Determine the [x, y] coordinate at the center of the cell enclosing the given text.  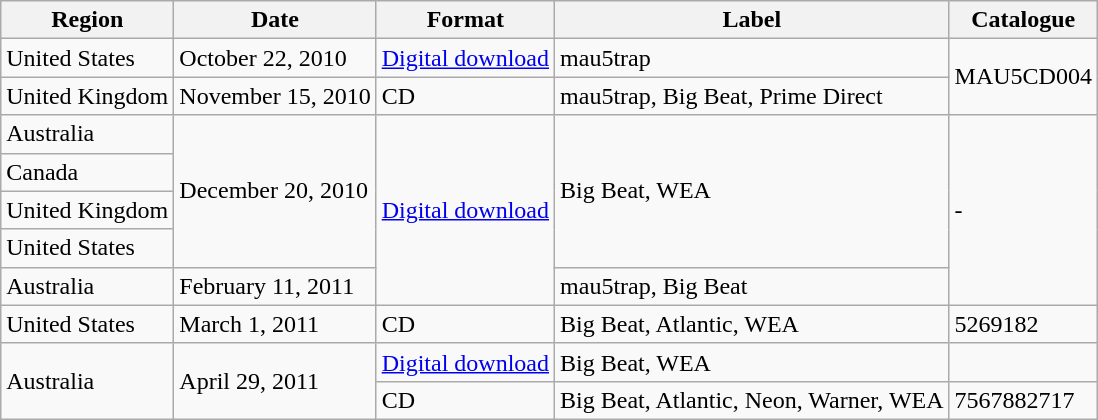
mau5trap, Big Beat, Prime Direct [752, 96]
- [1023, 210]
Big Beat, Atlantic, WEA [752, 324]
Catalogue [1023, 20]
5269182 [1023, 324]
November 15, 2010 [275, 96]
7567882717 [1023, 400]
Big Beat, Atlantic, Neon, Warner, WEA [752, 400]
Region [88, 20]
April 29, 2011 [275, 381]
October 22, 2010 [275, 58]
MAU5CD004 [1023, 77]
Date [275, 20]
mau5trap, Big Beat [752, 286]
Format [465, 20]
December 20, 2010 [275, 191]
Label [752, 20]
Canada [88, 172]
mau5trap [752, 58]
February 11, 2011 [275, 286]
March 1, 2011 [275, 324]
